Return [X, Y] of the center of cell containing provided text 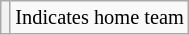
Indicates home team [99, 17]
